Detect which cell encompasses the target text, then output its [X, Y] center coordinate. 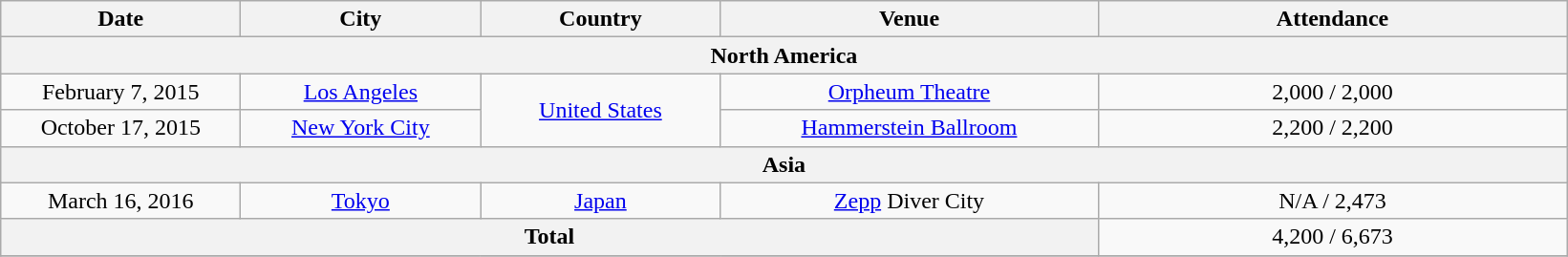
March 16, 2016 [120, 201]
4,200 / 6,673 [1332, 237]
Orpheum Theatre [910, 92]
2,200 / 2,200 [1332, 128]
Los Angeles [361, 92]
New York City [361, 128]
N/A / 2,473 [1332, 201]
City [361, 19]
Venue [910, 19]
Japan [600, 201]
October 17, 2015 [120, 128]
2,000 / 2,000 [1332, 92]
Date [120, 19]
Zepp Diver City [910, 201]
Asia [784, 164]
Total [549, 237]
Attendance [1332, 19]
Tokyo [361, 201]
February 7, 2015 [120, 92]
United States [600, 110]
North America [784, 55]
Hammerstein Ballroom [910, 128]
Country [600, 19]
